Determine the (X, Y) coordinate at the center of the cell enclosing the given text.  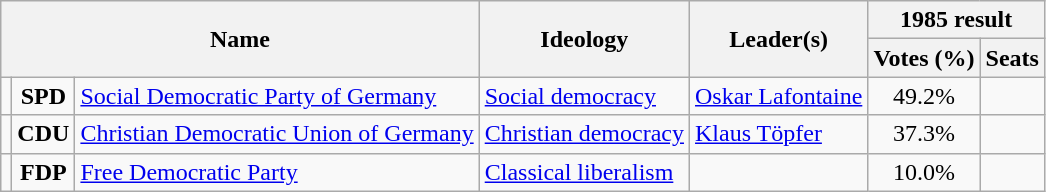
CDU (44, 134)
Seats (1012, 58)
FDP (44, 172)
Christian democracy (584, 134)
Social democracy (584, 96)
Christian Democratic Union of Germany (277, 134)
49.2% (924, 96)
1985 result (956, 20)
Social Democratic Party of Germany (277, 96)
37.3% (924, 134)
10.0% (924, 172)
Klaus Töpfer (779, 134)
Oskar Lafontaine (779, 96)
SPD (44, 96)
Ideology (584, 39)
Leader(s) (779, 39)
Free Democratic Party (277, 172)
Votes (%) (924, 58)
Classical liberalism (584, 172)
Name (240, 39)
